Determine the (X, Y) coordinate at the center of the cell enclosing the given text.  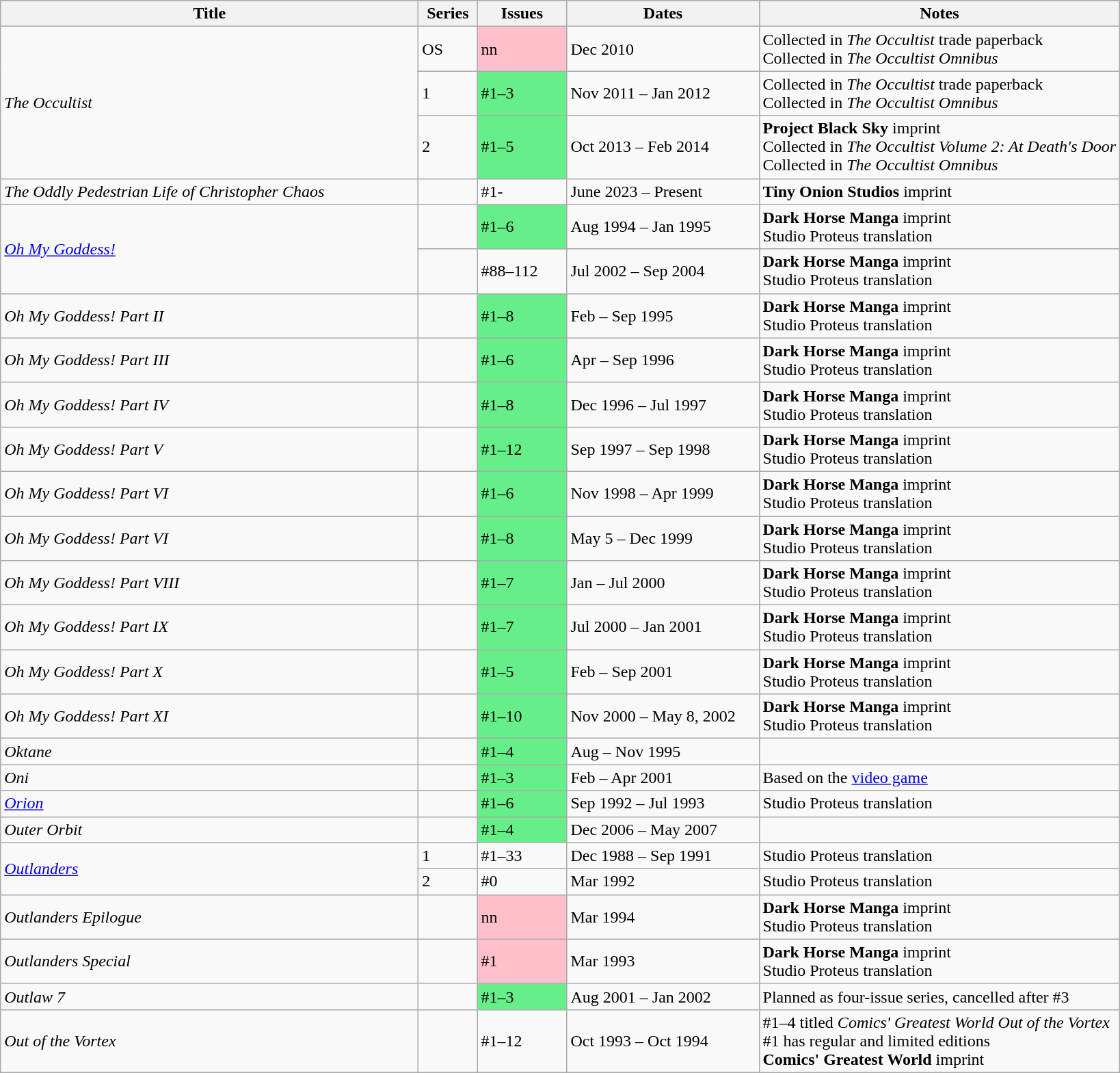
#88–112 (522, 271)
Nov 2011 – Jan 2012 (663, 93)
Notes (939, 14)
Outlanders (209, 869)
Planned as four-issue series, cancelled after #3 (939, 996)
Dec 2006 – May 2007 (663, 830)
Jul 2002 – Sep 2004 (663, 271)
Aug 1994 – Jan 1995 (663, 227)
Outlanders Special (209, 962)
Mar 1992 (663, 882)
Oh My Goddess! Part VIII (209, 583)
Outer Orbit (209, 830)
Mar 1994 (663, 916)
Oh My Goddess! Part II (209, 316)
Sep 1992 – Jul 1993 (663, 804)
#0 (522, 882)
#1 (522, 962)
#1–10 (522, 717)
#1- (522, 191)
Out of the Vortex (209, 1041)
Oh My Goddess! Part V (209, 449)
Feb – Sep 1995 (663, 316)
Jan – Jul 2000 (663, 583)
#1–33 (522, 856)
Oh My Goddess! Part XI (209, 717)
Oh My Goddess! (209, 249)
Oh My Goddess! Part IV (209, 405)
Oct 1993 – Oct 1994 (663, 1041)
Nov 2000 – May 8, 2002 (663, 717)
Based on the video game (939, 778)
The Occultist (209, 103)
Issues (522, 14)
Oct 2013 – Feb 2014 (663, 147)
Apr – Sep 1996 (663, 360)
Tiny Onion Studios imprint (939, 191)
Feb – Sep 2001 (663, 672)
Project Black Sky imprintCollected in The Occultist Volume 2: At Death's DoorCollected in The Occultist Omnibus (939, 147)
#1–4 titled Comics' Greatest World Out of the Vortex#1 has regular and limited editionsComics' Greatest World imprint (939, 1041)
Outlaw 7 (209, 996)
Outlanders Epilogue (209, 916)
Dec 1996 – Jul 1997 (663, 405)
Aug – Nov 1995 (663, 752)
Oktane (209, 752)
Sep 1997 – Sep 1998 (663, 449)
June 2023 – Present (663, 191)
Dates (663, 14)
Oh My Goddess! Part X (209, 672)
Oh My Goddess! Part IX (209, 628)
Orion (209, 804)
OS (448, 49)
Nov 1998 – Apr 1999 (663, 494)
Oni (209, 778)
Oh My Goddess! Part III (209, 360)
Series (448, 14)
Mar 1993 (663, 962)
Dec 1988 – Sep 1991 (663, 856)
May 5 – Dec 1999 (663, 538)
Title (209, 14)
The Oddly Pedestrian Life of Christopher Chaos (209, 191)
Feb – Apr 2001 (663, 778)
Aug 2001 – Jan 2002 (663, 996)
Dec 2010 (663, 49)
Jul 2000 – Jan 2001 (663, 628)
